Find where the given text appears and provide that cell's center as (X, Y) coordinate. 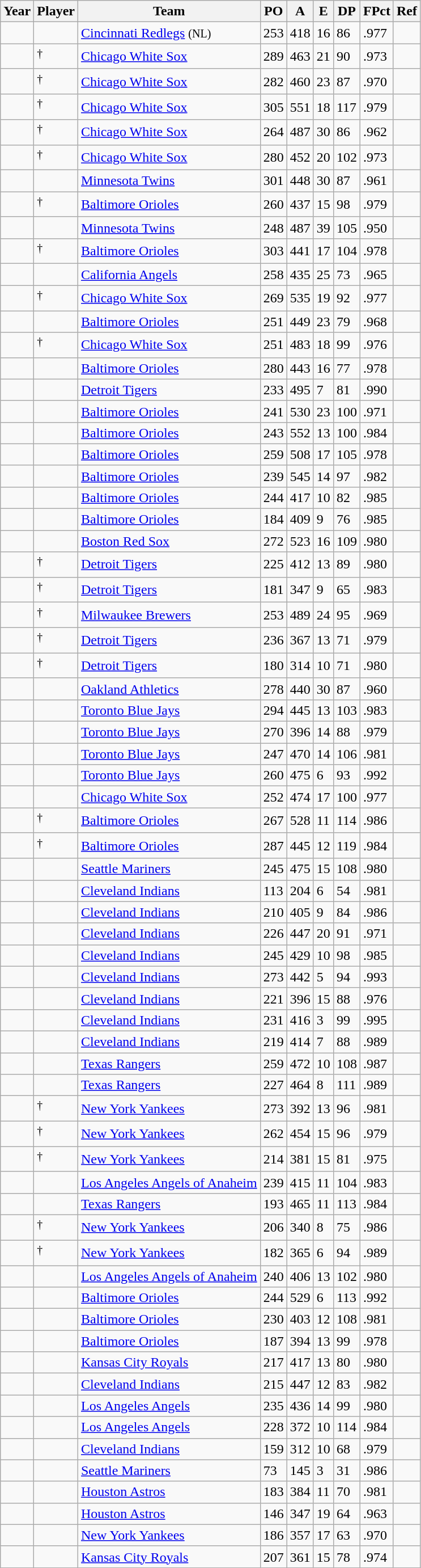
228 (273, 1427)
24 (323, 615)
181 (273, 590)
357 (300, 1535)
California Angels (169, 275)
.993 (376, 977)
90 (347, 57)
394 (300, 1341)
70 (347, 1492)
31 (347, 1470)
E (323, 11)
528 (300, 820)
93 (347, 775)
145 (300, 1470)
248 (273, 227)
436 (300, 1406)
Milwaukee Brewers (169, 615)
Ref (407, 11)
403 (300, 1320)
392 (300, 1108)
441 (300, 251)
Cincinnati Redlegs (NL) (169, 33)
Team (169, 11)
109 (347, 541)
159 (273, 1449)
207 (273, 1557)
.961 (376, 181)
180 (273, 666)
.987 (376, 1064)
.990 (376, 390)
97 (347, 476)
231 (273, 1020)
187 (273, 1341)
233 (273, 390)
415 (300, 1182)
236 (273, 640)
262 (273, 1133)
252 (273, 797)
312 (300, 1449)
472 (300, 1064)
.969 (376, 615)
39 (323, 227)
146 (273, 1514)
489 (300, 615)
221 (273, 998)
470 (300, 754)
463 (300, 57)
.974 (376, 1557)
226 (273, 934)
.950 (376, 227)
119 (347, 845)
77 (347, 368)
117 (347, 107)
215 (273, 1384)
435 (300, 275)
91 (347, 934)
.963 (376, 1514)
204 (300, 891)
529 (300, 1298)
106 (347, 754)
258 (273, 275)
206 (273, 1228)
183 (273, 1492)
241 (273, 411)
269 (273, 298)
464 (300, 1085)
243 (273, 433)
103 (347, 711)
474 (300, 797)
235 (273, 1406)
78 (347, 1557)
314 (300, 666)
495 (300, 390)
83 (347, 1384)
95 (347, 615)
418 (300, 33)
.965 (376, 275)
287 (273, 845)
460 (300, 82)
443 (300, 368)
289 (273, 57)
80 (347, 1363)
535 (300, 298)
303 (273, 251)
75 (347, 1228)
508 (300, 454)
381 (300, 1160)
182 (273, 1253)
278 (273, 689)
Oakland Athletics (169, 689)
219 (273, 1042)
54 (347, 891)
111 (347, 1085)
63 (347, 1535)
.995 (376, 1020)
372 (300, 1427)
FPct (376, 11)
65 (347, 590)
551 (300, 107)
225 (273, 565)
465 (300, 1204)
.960 (376, 689)
214 (273, 1160)
429 (300, 955)
405 (300, 912)
Player (56, 11)
406 (300, 1276)
454 (300, 1133)
437 (300, 204)
240 (273, 1276)
84 (347, 912)
25 (323, 275)
Boston Red Sox (169, 541)
184 (273, 520)
193 (273, 1204)
483 (300, 345)
270 (273, 732)
230 (273, 1320)
552 (300, 433)
82 (347, 498)
449 (300, 322)
409 (300, 520)
448 (300, 181)
64 (347, 1514)
301 (273, 181)
367 (300, 640)
DP (347, 11)
365 (300, 1253)
68 (347, 1449)
21 (323, 57)
A (300, 11)
210 (273, 912)
440 (300, 689)
79 (347, 322)
89 (347, 565)
267 (273, 820)
294 (273, 711)
545 (300, 476)
412 (300, 565)
186 (273, 1535)
282 (273, 82)
247 (273, 754)
5 (323, 977)
414 (300, 1042)
92 (347, 298)
76 (347, 520)
361 (300, 1557)
305 (273, 107)
442 (300, 977)
530 (300, 411)
523 (300, 541)
.962 (376, 133)
452 (300, 158)
264 (273, 133)
416 (300, 1020)
.968 (376, 322)
.975 (376, 1160)
217 (273, 1363)
PO (273, 11)
Year (17, 11)
272 (273, 541)
227 (273, 1085)
384 (300, 1492)
340 (300, 1228)
